Search for the cell housing the specified text and yield its [x, y] center coordinate. 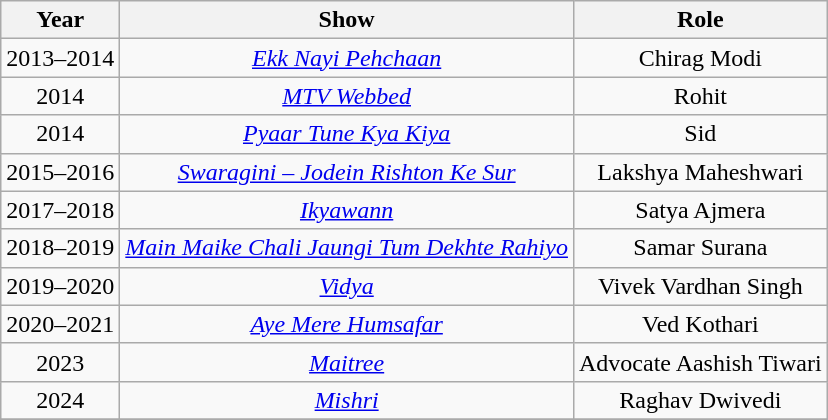
2023 [60, 362]
2015–2016 [60, 172]
Samar Surana [700, 248]
Satya Ajmera [700, 210]
Ved Kothari [700, 324]
Pyaar Tune Kya Kiya [347, 134]
Ikyawann [347, 210]
2017–2018 [60, 210]
Chirag Modi [700, 58]
Ekk Nayi Pehchaan [347, 58]
Mishri [347, 400]
Vidya [347, 286]
Aye Mere Humsafar [347, 324]
2020–2021 [60, 324]
Swaragini – Jodein Rishton Ke Sur [347, 172]
Sid [700, 134]
Role [700, 20]
2013–2014 [60, 58]
Maitree [347, 362]
Advocate Aashish Tiwari [700, 362]
MTV Webbed [347, 96]
2019–2020 [60, 286]
Vivek Vardhan Singh [700, 286]
2024 [60, 400]
Year [60, 20]
Raghav Dwivedi [700, 400]
Show [347, 20]
Rohit [700, 96]
2018–2019 [60, 248]
Lakshya Maheshwari [700, 172]
Main Maike Chali Jaungi Tum Dekhte Rahiyo [347, 248]
